Capture the cell that displays the provided text and extract its (x, y) central coordinate. 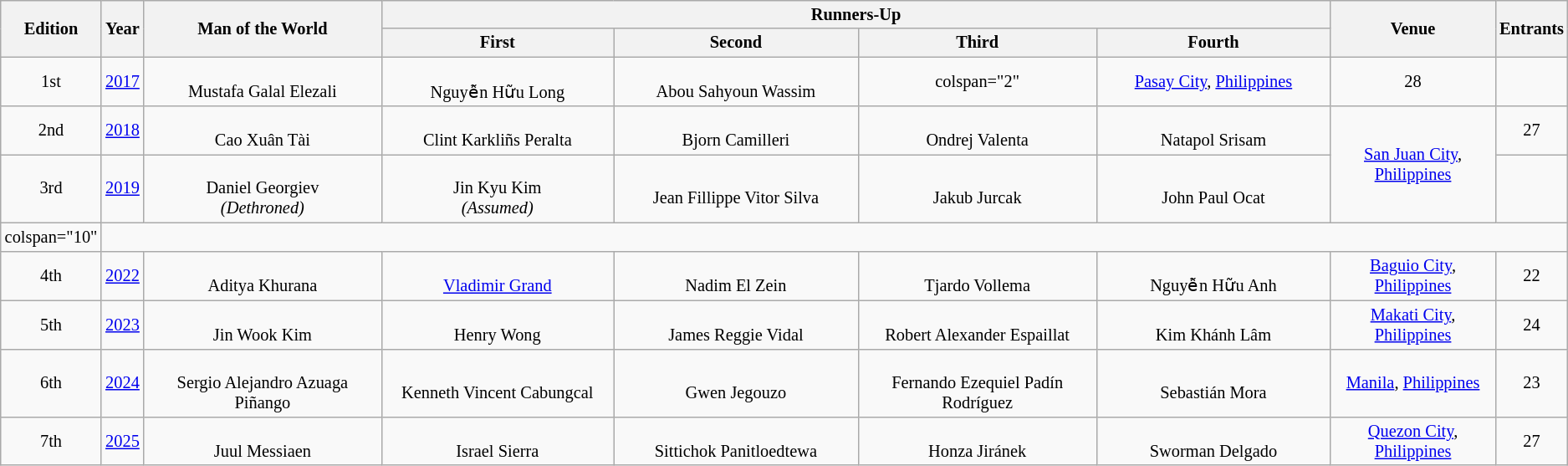
2nd (51, 131)
3rd (51, 188)
Jin Kyu Kim(Assumed) (497, 188)
Year (122, 28)
Quezon City, Philippines (1413, 441)
Abou Sahyoun Wassim (736, 82)
Jakub Jurcak (977, 188)
James Reggie Vidal (736, 325)
24 (1532, 325)
Third (977, 43)
6th (51, 383)
2022 (122, 276)
Manila, Philippines (1413, 383)
7th (51, 441)
Baguio City, Philippines (1413, 276)
Sworman Delgado (1213, 441)
Jin Wook Kim (263, 325)
Entrants (1532, 28)
4th (51, 276)
Natapol Srisam (1213, 131)
Fourth (1213, 43)
Edition (51, 28)
23 (1532, 383)
Clint Karkliñs Peralta (497, 131)
22 (1532, 276)
Mustafa Galal Elezali (263, 82)
Tjardo Vollema (977, 276)
2019 (122, 188)
Cao Xuân Tài (263, 131)
Aditya Khurana (263, 276)
John Paul Ocat (1213, 188)
Nguyễn Hữu Long (497, 82)
2025 (122, 441)
Second (736, 43)
Man of the World (263, 28)
Nadim El Zein (736, 276)
Jean Fillippe Vitor Silva (736, 188)
Kenneth Vincent Cabungcal (497, 383)
Nguyễn Hữu Anh (1213, 276)
2023 (122, 325)
2017 (122, 82)
Israel Sierra (497, 441)
Makati City, Philippines (1413, 325)
Sergio Alejandro Azuaga Piñango (263, 383)
Sebastián Mora (1213, 383)
Pasay City, Philippines (1213, 82)
Kim Khánh Lâm (1213, 325)
Ondrej Valenta (977, 131)
Henry Wong (497, 325)
Honza Jiránek (977, 441)
Fernando Ezequiel Padín Rodríguez (977, 383)
Robert Alexander Espaillat (977, 325)
Bjorn Camilleri (736, 131)
colspan="10" (51, 237)
Juul Messiaen (263, 441)
Daniel Georgiev(Dethroned) (263, 188)
28 (1413, 82)
Gwen Jegouzo (736, 383)
Vladimir Grand (497, 276)
colspan="2" (977, 82)
2024 (122, 383)
Sittichok Panitloedtewa (736, 441)
5th (51, 325)
1st (51, 82)
2018 (122, 131)
Runners-Up (856, 14)
San Juan City, Philippines (1413, 164)
First (497, 43)
Venue (1413, 28)
